Search for the cell housing the specified text and yield its (x, y) center coordinate. 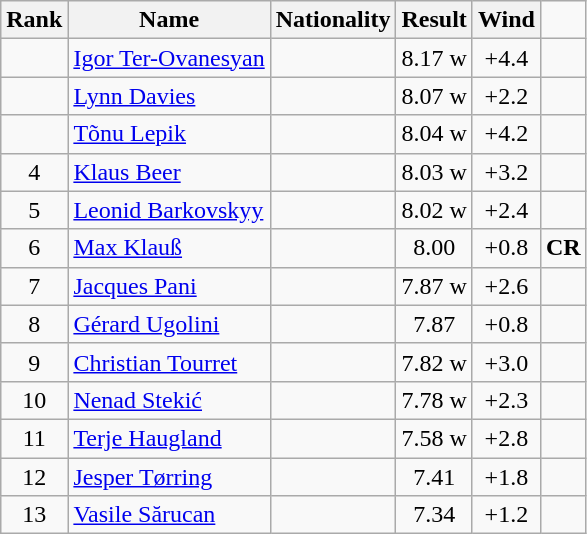
8.03 w (434, 172)
Leonid Barkovskyy (169, 210)
10 (34, 400)
Vasile Sărucan (169, 515)
Name (169, 20)
+2.6 (506, 286)
Max Klauß (169, 248)
11 (34, 438)
+2.8 (506, 438)
Nenad Stekić (169, 400)
7.34 (434, 515)
8.00 (434, 248)
5 (34, 210)
Terje Haugland (169, 438)
7.78 w (434, 400)
Klaus Beer (169, 172)
+3.2 (506, 172)
7.82 w (434, 362)
12 (34, 477)
+1.2 (506, 515)
Lynn Davies (169, 96)
8.17 w (434, 58)
+2.4 (506, 210)
13 (34, 515)
+1.8 (506, 477)
Gérard Ugolini (169, 324)
Rank (34, 20)
Jacques Pani (169, 286)
CR (563, 248)
Result (434, 20)
+2.3 (506, 400)
+3.0 (506, 362)
8.07 w (434, 96)
Tõnu Lepik (169, 134)
Jesper Tørring (169, 477)
Nationality (333, 20)
Wind (506, 20)
8 (34, 324)
7.87 (434, 324)
+2.2 (506, 96)
+4.4 (506, 58)
Christian Tourret (169, 362)
8.04 w (434, 134)
8.02 w (434, 210)
7.41 (434, 477)
Igor Ter-Ovanesyan (169, 58)
9 (34, 362)
4 (34, 172)
7 (34, 286)
+4.2 (506, 134)
6 (34, 248)
7.87 w (434, 286)
7.58 w (434, 438)
